Find where the given text appears and provide that cell's center as (x, y) coordinate. 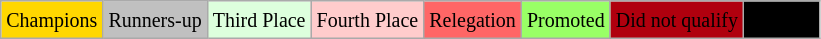
not held (781, 20)
Fourth Place (368, 20)
Relegation (473, 20)
Champions (52, 20)
Did not qualify (676, 20)
Third Place (259, 20)
Runners-up (155, 20)
Promoted (566, 20)
